Search for the cell housing the specified text and yield its [x, y] center coordinate. 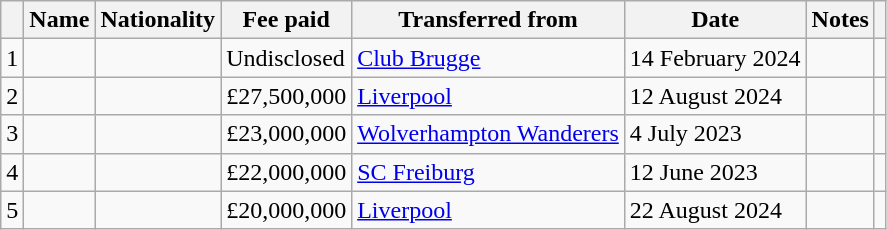
£20,000,000 [286, 210]
SC Freiburg [488, 172]
1 [12, 58]
3 [12, 134]
Fee paid [286, 20]
Undisclosed [286, 58]
£23,000,000 [286, 134]
12 June 2023 [715, 172]
Name [60, 20]
Notes [840, 20]
14 February 2024 [715, 58]
Club Brugge [488, 58]
4 July 2023 [715, 134]
£27,500,000 [286, 96]
Nationality [158, 20]
5 [12, 210]
Wolverhampton Wanderers [488, 134]
Transferred from [488, 20]
£22,000,000 [286, 172]
Date [715, 20]
4 [12, 172]
22 August 2024 [715, 210]
12 August 2024 [715, 96]
2 [12, 96]
